Return [X, Y] of the center of cell containing provided text 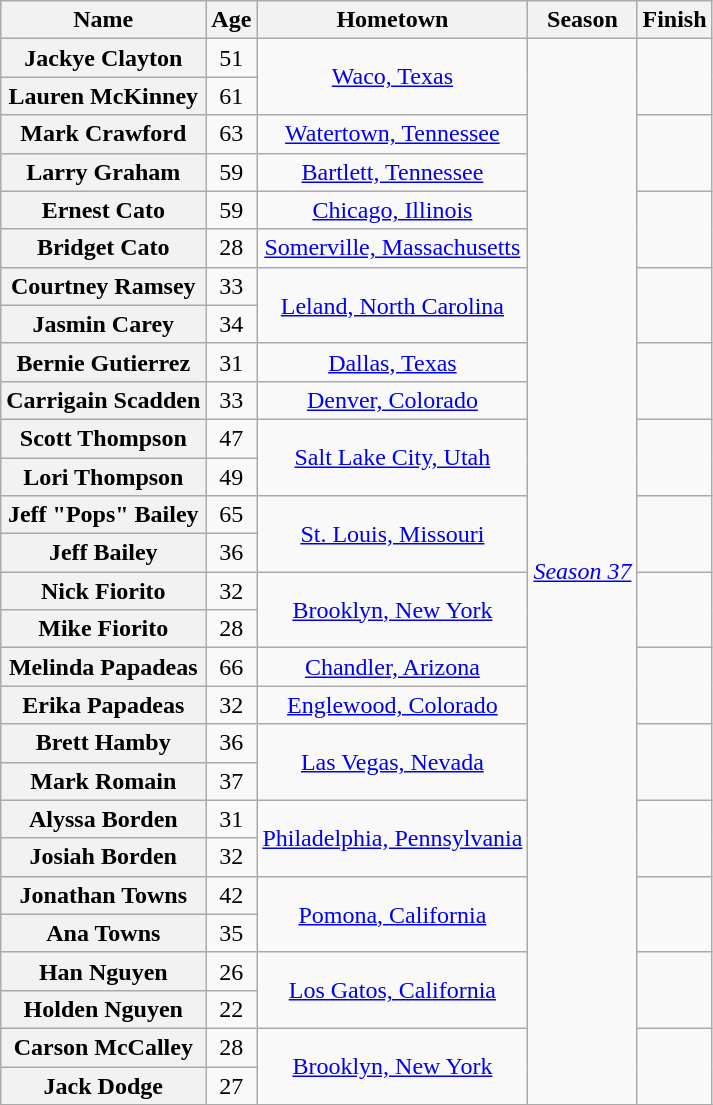
Alyssa Borden [104, 819]
42 [232, 895]
34 [232, 324]
22 [232, 1009]
Ernest Cato [104, 210]
Englewood, Colorado [392, 705]
Lori Thompson [104, 477]
Bridget Cato [104, 248]
Chicago, Illinois [392, 210]
Waco, Texas [392, 77]
Salt Lake City, Utah [392, 457]
Jonathan Towns [104, 895]
37 [232, 781]
Leland, North Carolina [392, 305]
26 [232, 971]
Jeff "Pops" Bailey [104, 515]
Denver, Colorado [392, 400]
Age [232, 20]
27 [232, 1085]
Courtney Ramsey [104, 286]
51 [232, 58]
Carson McCalley [104, 1047]
Holden Nguyen [104, 1009]
Los Gatos, California [392, 990]
Philadelphia, Pennsylvania [392, 838]
Larry Graham [104, 172]
Carrigain Scadden [104, 400]
Bartlett, Tennessee [392, 172]
Season [582, 20]
Mark Crawford [104, 134]
Hometown [392, 20]
Dallas, Texas [392, 362]
Chandler, Arizona [392, 667]
Erika Papadeas [104, 705]
Lauren McKinney [104, 96]
Las Vegas, Nevada [392, 762]
Pomona, California [392, 914]
65 [232, 515]
Han Nguyen [104, 971]
Mark Romain [104, 781]
Jack Dodge [104, 1085]
49 [232, 477]
Name [104, 20]
Brett Hamby [104, 743]
61 [232, 96]
Finish [674, 20]
Bernie Gutierrez [104, 362]
Mike Fiorito [104, 629]
Melinda Papadeas [104, 667]
Somerville, Massachusetts [392, 248]
St. Louis, Missouri [392, 534]
Josiah Borden [104, 857]
47 [232, 438]
Watertown, Tennessee [392, 134]
Jackye Clayton [104, 58]
66 [232, 667]
Jasmin Carey [104, 324]
Nick Fiorito [104, 591]
63 [232, 134]
Season 37 [582, 572]
Jeff Bailey [104, 553]
Ana Towns [104, 933]
35 [232, 933]
Scott Thompson [104, 438]
